Output the (x, y) coordinate of the center of the cell containing the given text.  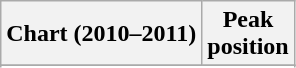
Peakposition (248, 34)
Chart (2010–2011) (102, 34)
